Locate the cell with the specified text and output its (x, y) center coordinate. 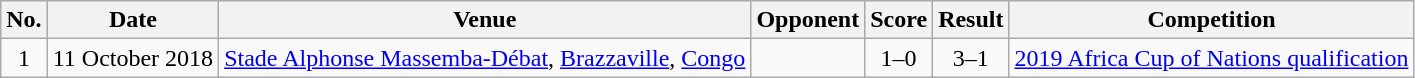
3–1 (971, 58)
11 October 2018 (132, 58)
Stade Alphonse Massemba-Débat, Brazzaville, Congo (485, 58)
2019 Africa Cup of Nations qualification (1212, 58)
1 (24, 58)
Date (132, 20)
Result (971, 20)
Competition (1212, 20)
No. (24, 20)
Score (899, 20)
Opponent (808, 20)
Venue (485, 20)
1–0 (899, 58)
